Return (X, Y) of the center of cell containing provided text 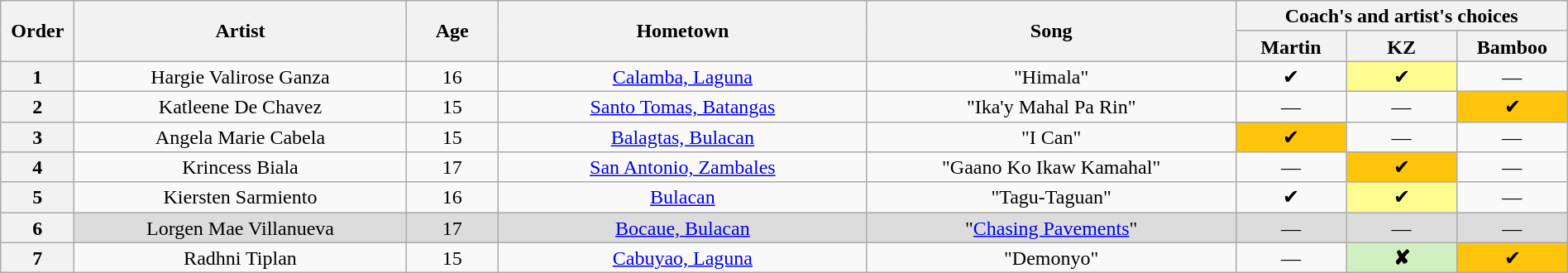
San Antonio, Zambales (682, 167)
Hometown (682, 31)
Order (38, 31)
Coach's and artist's choices (1401, 17)
Song (1051, 31)
5 (38, 197)
Bulacan (682, 197)
3 (38, 137)
"Tagu-Taguan" (1051, 197)
"Ika'y Mahal Pa Rin" (1051, 106)
Angela Marie Cabela (240, 137)
Martin (1291, 46)
6 (38, 228)
Katleene De Chavez (240, 106)
Calamba, Laguna (682, 76)
Hargie Valirose Ganza (240, 76)
"Chasing Pavements" (1051, 228)
Bamboo (1512, 46)
4 (38, 167)
Balagtas, Bulacan (682, 137)
Radhni Tiplan (240, 258)
"Gaano Ko Ikaw Kamahal" (1051, 167)
Artist (240, 31)
7 (38, 258)
Krincess Biala (240, 167)
KZ (1402, 46)
✘ (1402, 258)
Bocaue, Bulacan (682, 228)
"I Can" (1051, 137)
Santo Tomas, Batangas (682, 106)
Cabuyao, Laguna (682, 258)
"Demonyo" (1051, 258)
"Himala" (1051, 76)
Lorgen Mae Villanueva (240, 228)
2 (38, 106)
Kiersten Sarmiento (240, 197)
Age (452, 31)
1 (38, 76)
